Scan for the cell matching the given text and deliver its (x, y) coordinate at center. 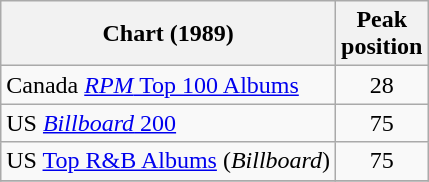
28 (382, 85)
Canada RPM Top 100 Albums (168, 85)
Peakposition (382, 34)
US Top R&B Albums (Billboard) (168, 161)
Chart (1989) (168, 34)
US Billboard 200 (168, 123)
